Locate the cell with the specified text and output its [x, y] center coordinate. 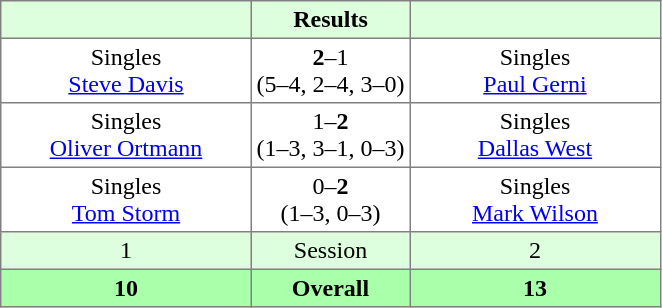
Session [330, 251]
2–1(5–4, 2–4, 3–0) [330, 70]
Results [330, 20]
1–2(1–3, 3–1, 0–3) [330, 135]
0–2(1–3, 0–3) [330, 199]
SinglesTom Storm [126, 199]
SinglesSteve Davis [126, 70]
1 [126, 251]
SinglesMark Wilson [535, 199]
SinglesDallas West [535, 135]
Overall [330, 288]
10 [126, 288]
SinglesOliver Ortmann [126, 135]
13 [535, 288]
SinglesPaul Gerni [535, 70]
2 [535, 251]
